Search for the cell housing the specified text and yield its (x, y) center coordinate. 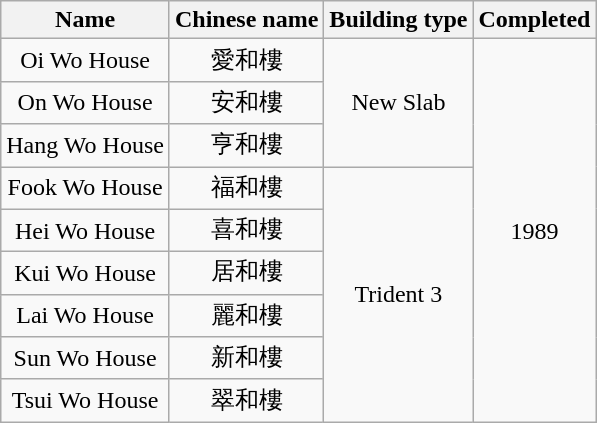
New Slab (398, 103)
居和樓 (246, 274)
Building type (398, 20)
1989 (534, 230)
Tsui Wo House (86, 400)
Oi Wo House (86, 60)
Fook Wo House (86, 188)
Kui Wo House (86, 274)
Name (86, 20)
亨和樓 (246, 146)
Hei Wo House (86, 230)
喜和樓 (246, 230)
安和樓 (246, 102)
福和樓 (246, 188)
Lai Wo House (86, 316)
愛和樓 (246, 60)
Chinese name (246, 20)
Sun Wo House (86, 358)
麗和樓 (246, 316)
Trident 3 (398, 294)
翠和樓 (246, 400)
On Wo House (86, 102)
新和樓 (246, 358)
Hang Wo House (86, 146)
Completed (534, 20)
